Extract the (X, Y) coordinate from the center of the cell holding the provided text.  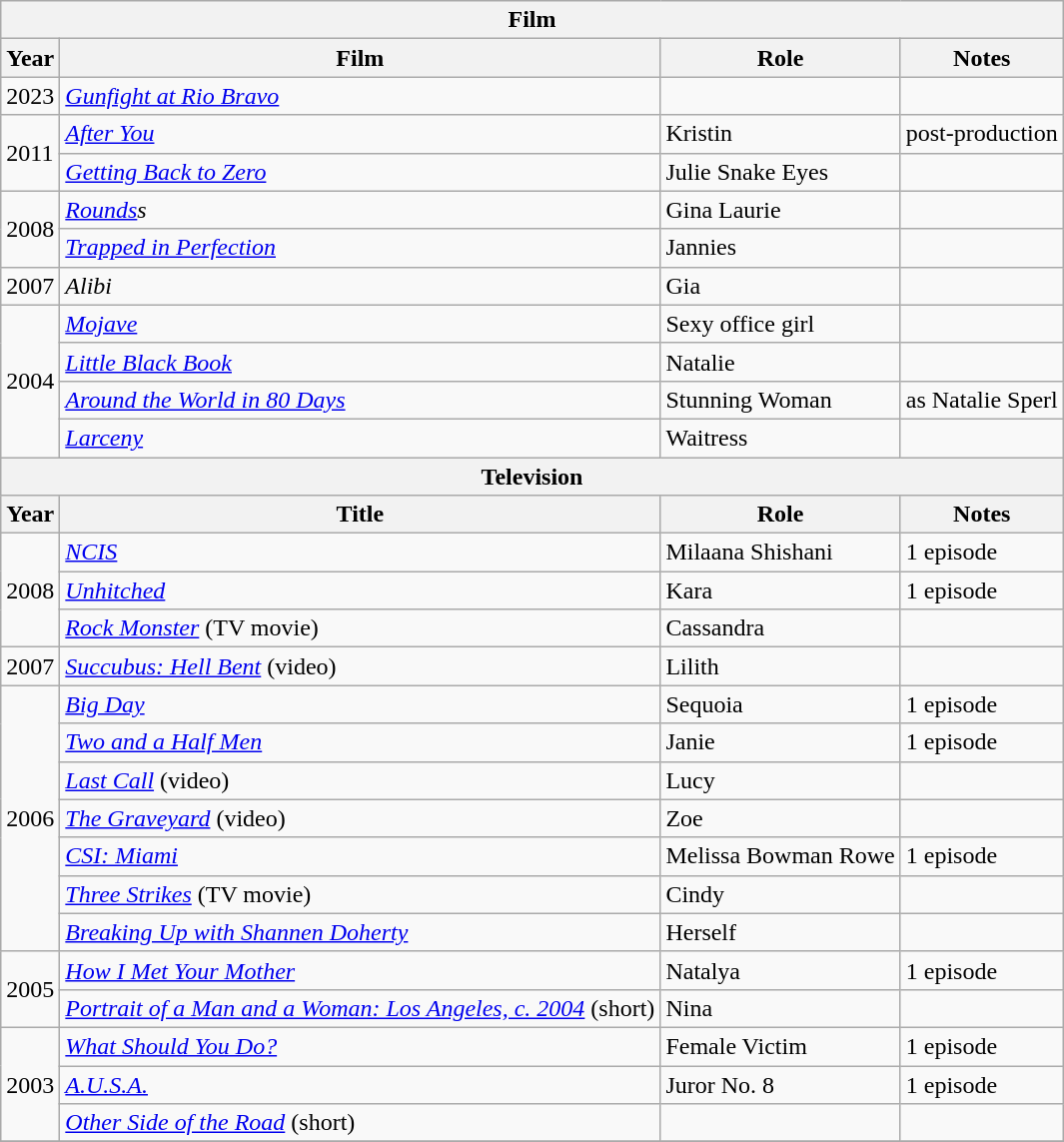
post-production (981, 134)
Roundss (360, 210)
Getting Back to Zero (360, 172)
How I Met Your Mother (360, 970)
CSI: Miami (360, 856)
Natalie (780, 362)
After You (360, 134)
Julie Snake Eyes (780, 172)
Cindy (780, 894)
The Graveyard (video) (360, 818)
Trapped in Perfection (360, 248)
Big Day (360, 704)
Alibi (360, 286)
Milaana Shishani (780, 553)
Sexy office girl (780, 324)
Little Black Book (360, 362)
Unhitched (360, 590)
Jannies (780, 248)
Television (532, 477)
Waitress (780, 438)
Cassandra (780, 628)
Sequoia (780, 704)
Two and a Half Men (360, 742)
NCIS (360, 553)
Mojave (360, 324)
A.U.S.A. (360, 1084)
Around the World in 80 Days (360, 400)
Gunfight at Rio Bravo (360, 96)
2006 (30, 818)
2011 (30, 153)
Melissa Bowman Rowe (780, 856)
Lilith (780, 666)
Portrait of a Man and a Woman: Los Angeles, c. 2004 (short) (360, 1008)
Kristin (780, 134)
Gia (780, 286)
Herself (780, 932)
Female Victim (780, 1046)
2023 (30, 96)
as Natalie Sperl (981, 400)
Larceny (360, 438)
Janie (780, 742)
What Should You Do? (360, 1046)
Lucy (780, 780)
Three Strikes (TV movie) (360, 894)
Zoe (780, 818)
Nina (780, 1008)
2003 (30, 1084)
Breaking Up with Shannen Doherty (360, 932)
Gina Laurie (780, 210)
Title (360, 515)
2005 (30, 989)
Last Call (video) (360, 780)
Other Side of the Road (short) (360, 1123)
Kara (780, 590)
Succubus: Hell Bent (video) (360, 666)
Juror No. 8 (780, 1084)
Stunning Woman (780, 400)
2004 (30, 381)
Natalya (780, 970)
Rock Monster (TV movie) (360, 628)
